Provide the (x, y) coordinate of the cell's center where the given text is located.  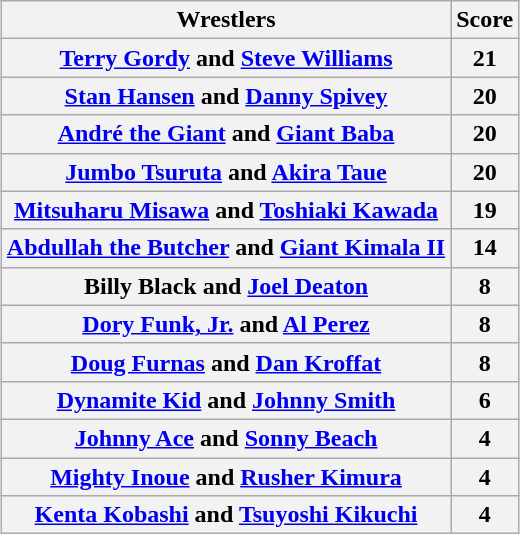
Abdullah the Butcher and Giant Kimala II (226, 248)
Jumbo Tsuruta and Akira Taue (226, 172)
6 (485, 400)
Score (485, 20)
Mitsuharu Misawa and Toshiaki Kawada (226, 210)
Billy Black and Joel Deaton (226, 286)
19 (485, 210)
Johnny Ace and Sonny Beach (226, 438)
Terry Gordy and Steve Williams (226, 58)
André the Giant and Giant Baba (226, 134)
14 (485, 248)
Mighty Inoue and Rusher Kimura (226, 477)
Kenta Kobashi and Tsuyoshi Kikuchi (226, 515)
Stan Hansen and Danny Spivey (226, 96)
Dory Funk, Jr. and Al Perez (226, 324)
Wrestlers (226, 20)
Doug Furnas and Dan Kroffat (226, 362)
Dynamite Kid and Johnny Smith (226, 400)
21 (485, 58)
